Output the [X, Y] coordinate of the center of the cell containing the given text.  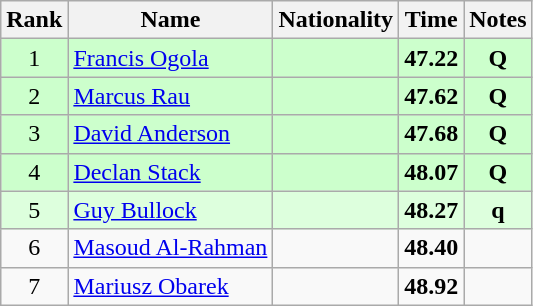
Masoud Al-Rahman [170, 248]
48.92 [432, 286]
7 [34, 286]
q [498, 210]
48.40 [432, 248]
Declan Stack [170, 172]
47.22 [432, 58]
48.27 [432, 210]
6 [34, 248]
Nationality [336, 20]
David Anderson [170, 134]
47.68 [432, 134]
5 [34, 210]
47.62 [432, 96]
1 [34, 58]
3 [34, 134]
Time [432, 20]
Name [170, 20]
Rank [34, 20]
4 [34, 172]
Marcus Rau [170, 96]
Notes [498, 20]
Guy Bullock [170, 210]
2 [34, 96]
Mariusz Obarek [170, 286]
Francis Ogola [170, 58]
48.07 [432, 172]
